Find where the given text appears and provide that cell's center as [x, y] coordinate. 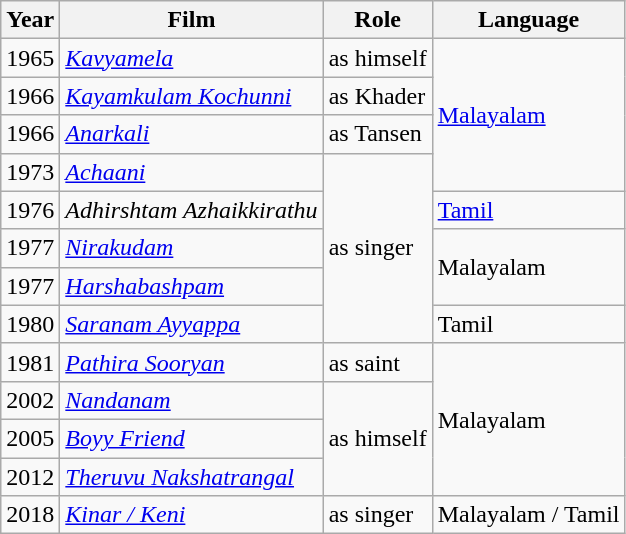
Role [378, 20]
Harshabashpam [192, 286]
Kavyamela [192, 58]
as Khader [378, 96]
Achaani [192, 172]
2018 [30, 515]
Film [192, 20]
as saint [378, 362]
Adhirshtam Azhaikkirathu [192, 210]
1965 [30, 58]
Nandanam [192, 400]
as Tansen [378, 134]
Pathira Sooryan [192, 362]
2005 [30, 438]
Kayamkulam Kochunni [192, 96]
2002 [30, 400]
Theruvu Nakshatrangal [192, 477]
1973 [30, 172]
Malayalam / Tamil [528, 515]
Kinar / Keni [192, 515]
2012 [30, 477]
1976 [30, 210]
Boyy Friend [192, 438]
Nirakudam [192, 248]
Anarkali [192, 134]
1981 [30, 362]
Year [30, 20]
Language [528, 20]
Saranam Ayyappa [192, 324]
1980 [30, 324]
